Return the (x, y) coordinate for the center point of the cell that contains the specified text.  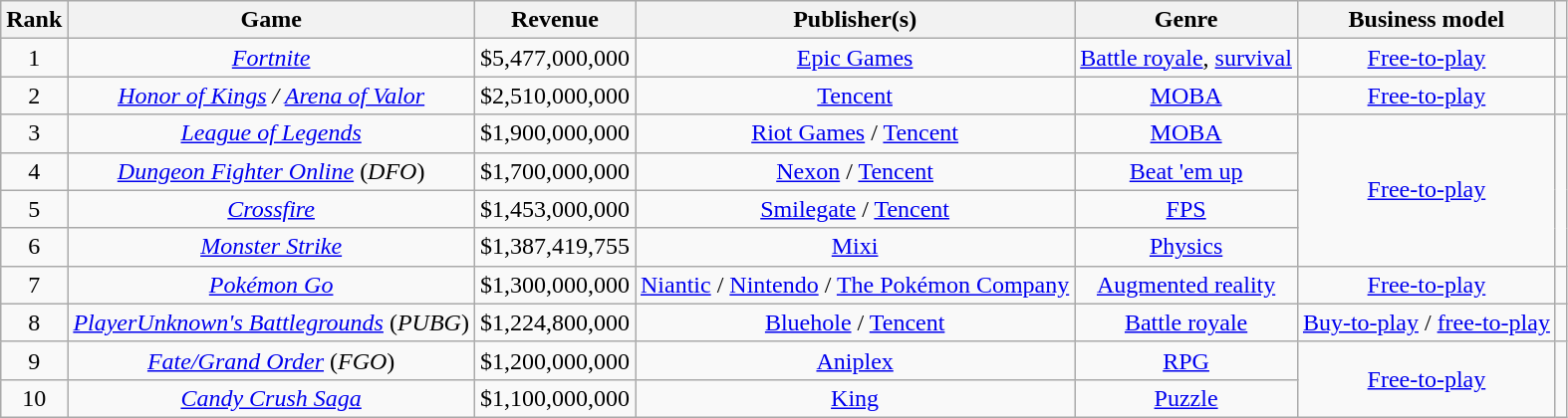
3 (34, 133)
Fortnite (271, 58)
6 (34, 247)
Aniplex (855, 360)
Physics (1186, 247)
FPS (1186, 209)
Game (271, 20)
Battle royale, survival (1186, 58)
Candy Crush Saga (271, 398)
Mixi (855, 247)
Revenue (554, 20)
League of Legends (271, 133)
Business model (1427, 20)
2 (34, 96)
8 (34, 322)
10 (34, 398)
1 (34, 58)
$1,453,000,000 (554, 209)
$1,900,000,000 (554, 133)
Beat 'em up (1186, 171)
Buy-to-play / free-to-play (1427, 322)
$1,100,000,000 (554, 398)
Pokémon Go (271, 285)
Tencent (855, 96)
5 (34, 209)
Battle royale (1186, 322)
Epic Games (855, 58)
Genre (1186, 20)
Smilegate / Tencent (855, 209)
$1,700,000,000 (554, 171)
Rank (34, 20)
Nexon / Tencent (855, 171)
Augmented reality (1186, 285)
Riot Games / Tencent (855, 133)
Dungeon Fighter Online (DFO) (271, 171)
Publisher(s) (855, 20)
$1,200,000,000 (554, 360)
Puzzle (1186, 398)
4 (34, 171)
$2,510,000,000 (554, 96)
Bluehole / Tencent (855, 322)
Honor of Kings / Arena of Valor (271, 96)
9 (34, 360)
$1,224,800,000 (554, 322)
Fate/Grand Order (FGO) (271, 360)
Niantic / Nintendo / The Pokémon Company (855, 285)
$1,300,000,000 (554, 285)
PlayerUnknown's Battlegrounds (PUBG) (271, 322)
Monster Strike (271, 247)
$1,387,419,755 (554, 247)
$5,477,000,000 (554, 58)
Crossfire (271, 209)
King (855, 398)
7 (34, 285)
RPG (1186, 360)
